Identify which cell holds the provided text, then report its (X, Y) central coordinate. 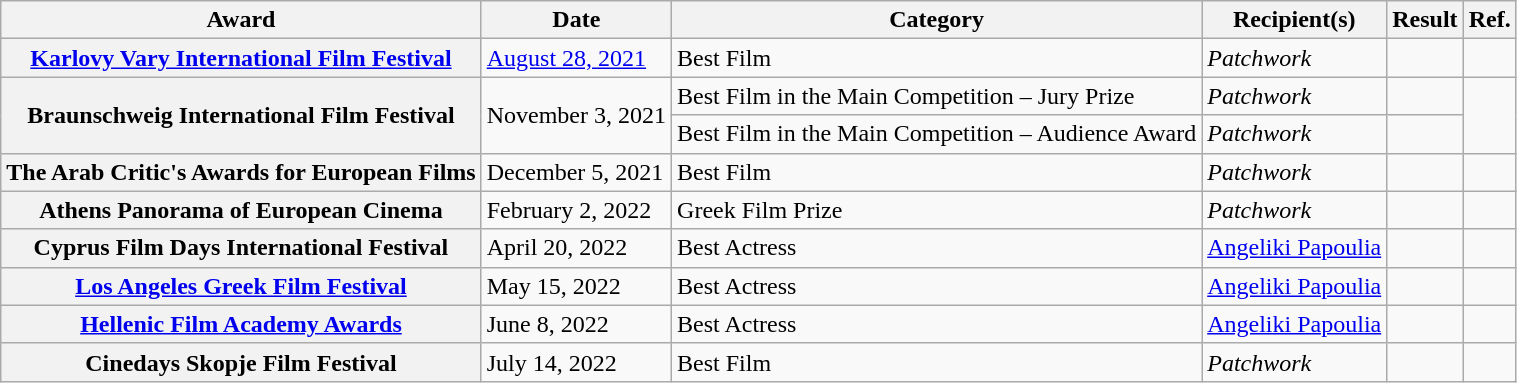
Braunschweig International Film Festival (241, 115)
February 2, 2022 (576, 210)
Greek Film Prize (937, 210)
June 8, 2022 (576, 324)
Date (576, 20)
Hellenic Film Academy Awards (241, 324)
The Arab Critic's Awards for European Films (241, 172)
December 5, 2021 (576, 172)
Athens Panorama of European Cinema (241, 210)
August 28, 2021 (576, 58)
Best Film in the Main Competition – Audience Award (937, 134)
Result (1425, 20)
Ref. (1490, 20)
November 3, 2021 (576, 115)
Recipient(s) (1294, 20)
Los Angeles Greek Film Festival (241, 286)
Karlovy Vary International Film Festival (241, 58)
May 15, 2022 (576, 286)
July 14, 2022 (576, 362)
Cinedays Skopje Film Festival (241, 362)
Best Film in the Main Competition – Jury Prize (937, 96)
April 20, 2022 (576, 248)
Category (937, 20)
Award (241, 20)
Cyprus Film Days International Festival (241, 248)
